Return (X, Y) of the center of cell containing provided text 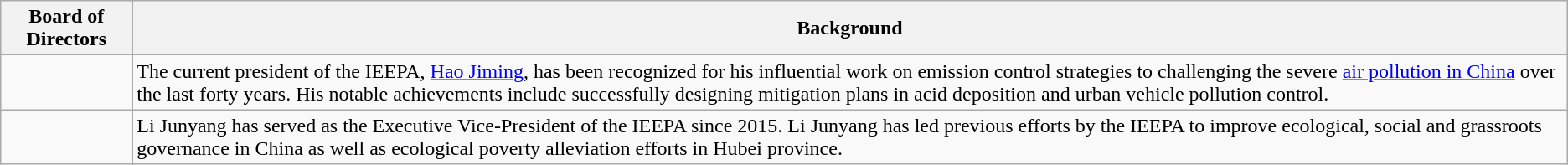
Background (850, 28)
Board of Directors (67, 28)
